Provide the (x, y) coordinate of the cell's center where the given text is located.  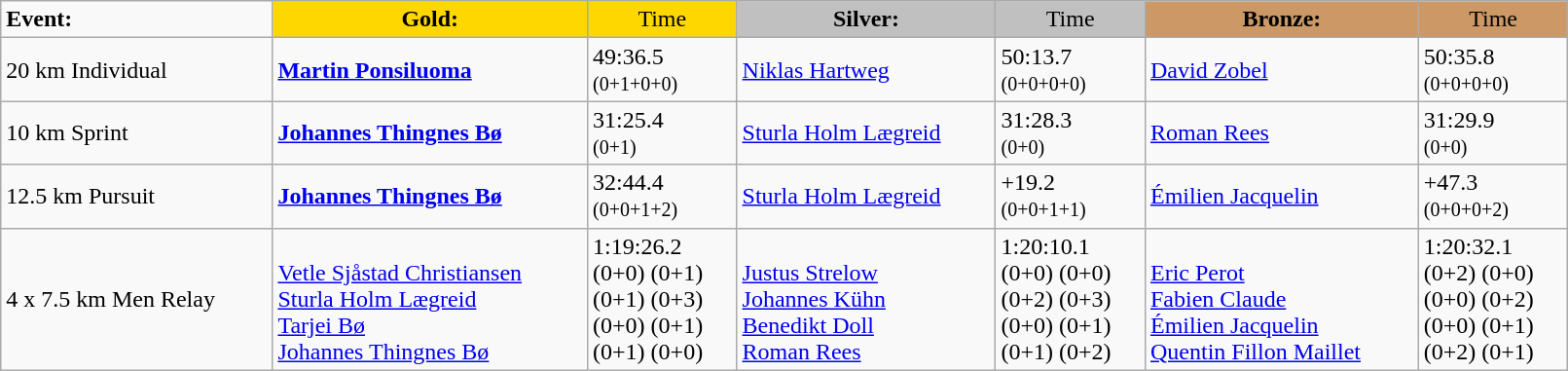
50:35.8(0+0+0+0) (1493, 70)
Justus StrelowJohannes KühnBenedikt DollRoman Rees (866, 299)
Bronze: (1281, 19)
20 km Individual (136, 70)
10 km Sprint (136, 132)
+47.3(0+0+0+2) (1493, 197)
31:29.9(0+0) (1493, 132)
Eric PerotFabien ClaudeÉmilien JacquelinQuentin Fillon Maillet (1281, 299)
50:13.7(0+0+0+0) (1071, 70)
31:25.4(0+1) (662, 132)
Émilien Jacquelin (1281, 197)
+19.2(0+0+1+1) (1071, 197)
1:20:32.1(0+2) (0+0)(0+0) (0+2)(0+0) (0+1)(0+2) (0+1) (1493, 299)
Event: (136, 19)
1:20:10.1(0+0) (0+0)(0+2) (0+3)(0+0) (0+1)(0+1) (0+2) (1071, 299)
Gold: (430, 19)
31:28.3(0+0) (1071, 132)
1:19:26.2(0+0) (0+1)(0+1) (0+3)(0+0) (0+1)(0+1) (0+0) (662, 299)
David Zobel (1281, 70)
Roman Rees (1281, 132)
Silver: (866, 19)
49:36.5(0+1+0+0) (662, 70)
4 x 7.5 km Men Relay (136, 299)
Martin Ponsiluoma (430, 70)
32:44.4(0+0+1+2) (662, 197)
Vetle Sjåstad ChristiansenSturla Holm LægreidTarjei BøJohannes Thingnes Bø (430, 299)
Niklas Hartweg (866, 70)
12.5 km Pursuit (136, 197)
